Find where the given text appears and provide that cell's center as [X, Y] coordinate. 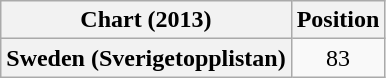
Chart (2013) [146, 20]
83 [338, 58]
Position [338, 20]
Sweden (Sverigetopplistan) [146, 58]
